Locate the cell with the specified text and output its [X, Y] center coordinate. 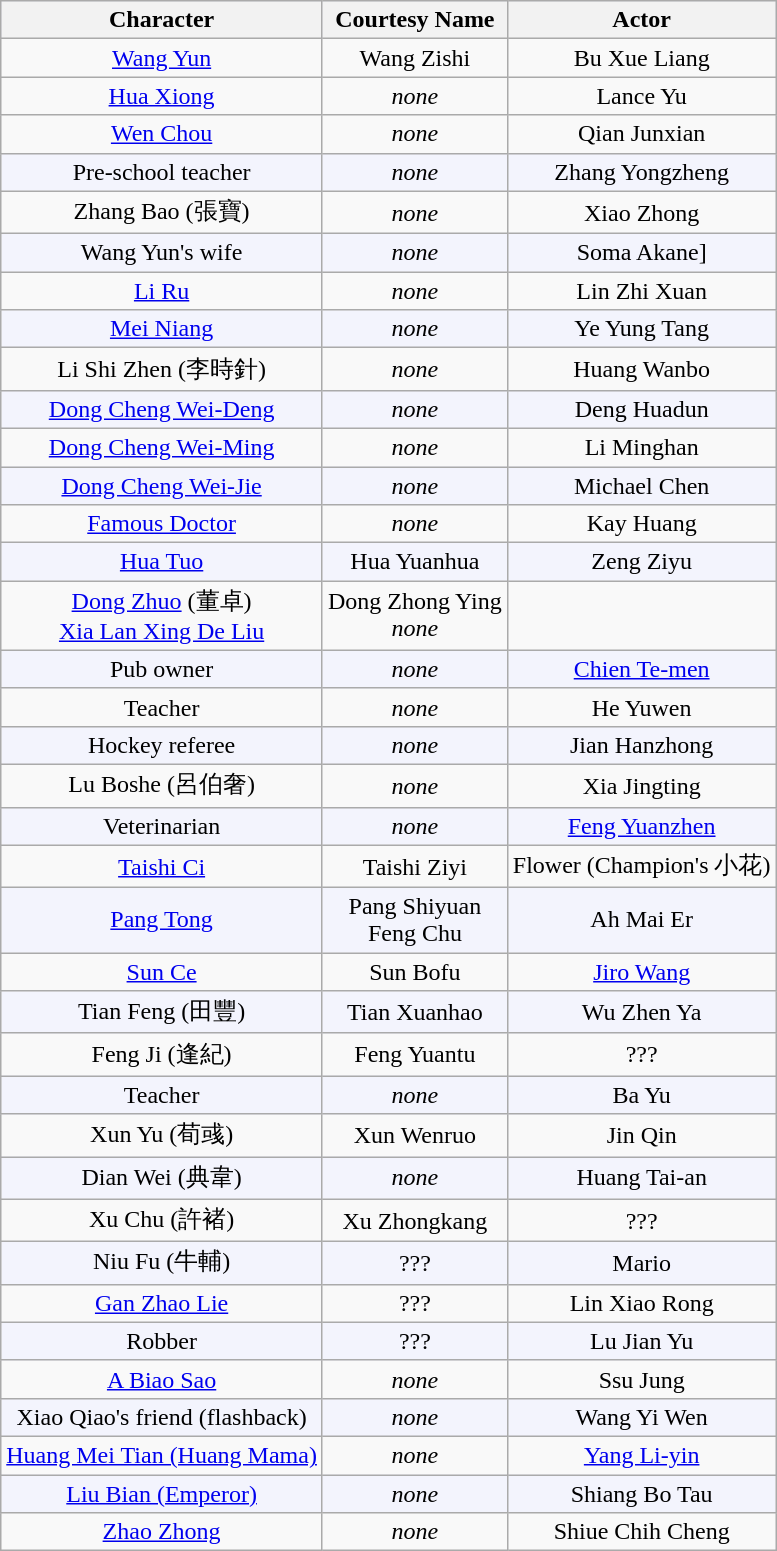
Shiue Chih Cheng [642, 1532]
Dong Cheng Wei-Jie [162, 485]
Huang Wanbo [642, 370]
Wang Zishi [414, 58]
Wu Zhen Ya [642, 1012]
Hua Tuo [162, 562]
Jiro Wang [642, 972]
Tian Xuanhao [414, 1012]
Actor [642, 20]
Zeng Ziyu [642, 562]
Michael Chen [642, 485]
Yang Li-yin [642, 1455]
Huang Tai-an [642, 1178]
Feng Ji (逢紀) [162, 1054]
Ba Yu [642, 1095]
Pang Shiyuan Feng Chu [414, 920]
Lu Jian Yu [642, 1341]
Wen Chou [162, 134]
Jian Hanzhong [642, 745]
Xiao Qiao's friend (flashback) [162, 1417]
Robber [162, 1341]
Li Shi Zhen (李時針) [162, 370]
Sun Ce [162, 972]
Niu Fu (牛輔) [162, 1264]
Lin Xiao Rong [642, 1303]
Ye Yung Tang [642, 329]
Dong Zhong Yingnone [414, 616]
Pub owner [162, 669]
Liu Bian (Emperor) [162, 1493]
Shiang Bo Tau [642, 1493]
Lance Yu [642, 96]
Courtesy Name [414, 20]
Xun Wenruo [414, 1136]
Pre-school teacher [162, 172]
A Biao Sao [162, 1379]
Taishi Ziyi [414, 866]
Feng Yuantu [414, 1054]
Dong Zhuo (董卓)Xia Lan Xing De Liu [162, 616]
Kay Huang [642, 524]
Mario [642, 1264]
Zhang Bao (張寶) [162, 212]
Taishi Ci [162, 866]
Pang Tong [162, 920]
Wang Yun's wife [162, 253]
Ah Mai Er [642, 920]
Zhang Yongzheng [642, 172]
Ssu Jung [642, 1379]
Chien Te-men [642, 669]
Xu Chu (許褚) [162, 1220]
Xun Yu (荀彧) [162, 1136]
Dian Wei (典韋) [162, 1178]
Zhao Zhong [162, 1532]
Xu Zhongkang [414, 1220]
Bu Xue Liang [642, 58]
Sun Bofu [414, 972]
Character [162, 20]
Xiao Zhong [642, 212]
Qian Junxian [642, 134]
Soma Akane] [642, 253]
Famous Doctor [162, 524]
Lu Boshe (呂伯奢) [162, 786]
Dong Cheng Wei-Deng [162, 409]
Lin Zhi Xuan [642, 291]
Wang Yi Wen [642, 1417]
Flower (Champion's 小花) [642, 866]
Li Ru [162, 291]
Feng Yuanzhen [642, 826]
Deng Huadun [642, 409]
Wang Yun [162, 58]
Li Minghan [642, 447]
Hua Xiong [162, 96]
Dong Cheng Wei-Ming [162, 447]
Mei Niang [162, 329]
Huang Mei Tian (Huang Mama) [162, 1455]
Tian Feng (田豐) [162, 1012]
Hockey referee [162, 745]
He Yuwen [642, 707]
Xia Jingting [642, 786]
Hua Yuanhua [414, 562]
Gan Zhao Lie [162, 1303]
Jin Qin [642, 1136]
Veterinarian [162, 826]
